Provide the (x, y) coordinate of the cell's center where the given text is located.  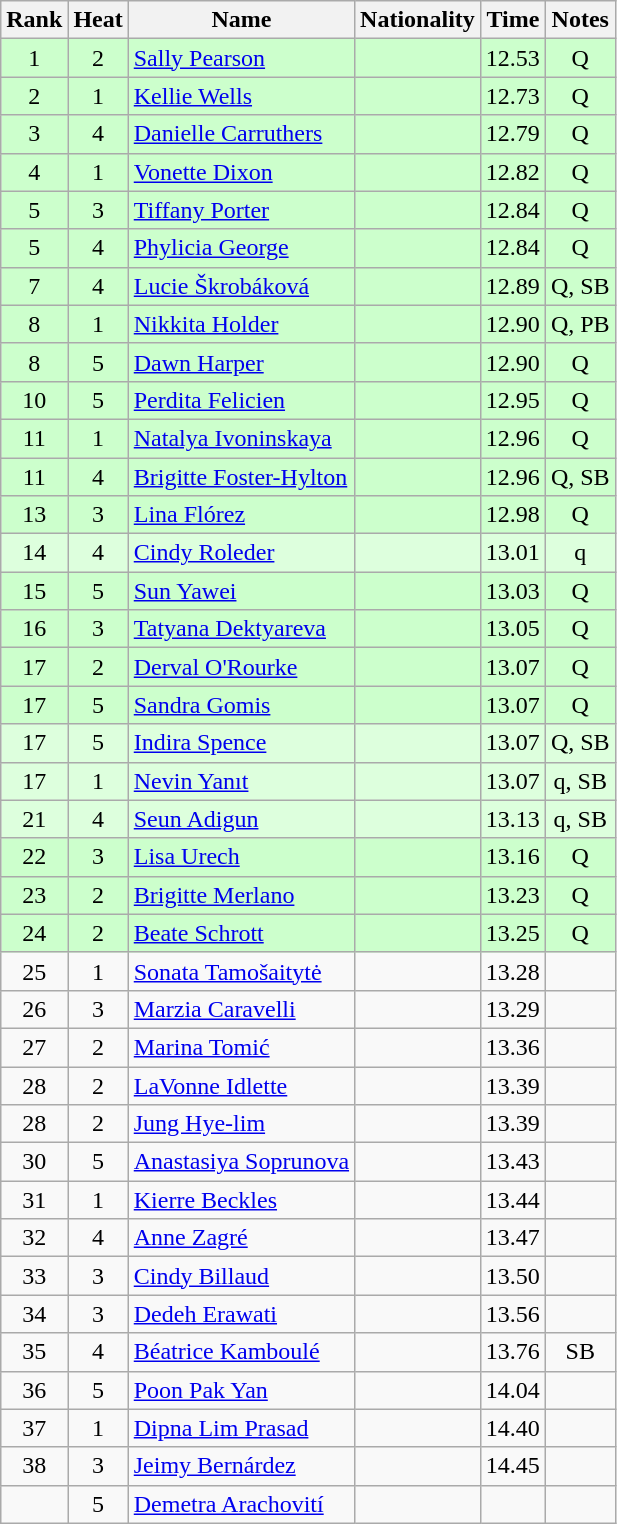
Sally Pearson (241, 58)
27 (34, 1047)
Sonata Tamošaitytė (241, 971)
Anastasiya Soprunova (241, 1162)
25 (34, 971)
Brigitte Foster-Hylton (241, 477)
21 (34, 819)
12.98 (512, 515)
12.79 (512, 134)
36 (34, 1390)
LaVonne Idlette (241, 1085)
Lisa Urech (241, 857)
Cindy Billaud (241, 1276)
Cindy Roleder (241, 553)
7 (34, 286)
Danielle Carruthers (241, 134)
13.23 (512, 895)
31 (34, 1200)
14 (34, 553)
Lucie Škrobáková (241, 286)
13.50 (512, 1276)
Dawn Harper (241, 362)
26 (34, 1009)
10 (34, 400)
Marina Tomić (241, 1047)
Nikkita Holder (241, 324)
Poon Pak Yan (241, 1390)
Phylicia George (241, 248)
SB (580, 1352)
30 (34, 1162)
13.47 (512, 1238)
14.40 (512, 1428)
Q, PB (580, 324)
Demetra Arachovití (241, 1504)
13.16 (512, 857)
12.82 (512, 172)
Indira Spence (241, 743)
13.01 (512, 553)
Kellie Wells (241, 96)
Derval O'Rourke (241, 667)
Anne Zagré (241, 1238)
Dedeh Erawati (241, 1314)
Vonette Dixon (241, 172)
13.03 (512, 591)
Nationality (418, 20)
23 (34, 895)
24 (34, 933)
33 (34, 1276)
13.29 (512, 1009)
12.95 (512, 400)
38 (34, 1466)
13.76 (512, 1352)
Jung Hye-lim (241, 1124)
Natalya Ivoninskaya (241, 438)
Name (241, 20)
Sun Yawei (241, 591)
34 (34, 1314)
13.05 (512, 629)
Tatyana Dektyareva (241, 629)
13 (34, 515)
14.04 (512, 1390)
Time (512, 20)
Dipna Lim Prasad (241, 1428)
13.43 (512, 1162)
Brigitte Merlano (241, 895)
Marzia Caravelli (241, 1009)
14.45 (512, 1466)
q (580, 553)
12.73 (512, 96)
Kierre Beckles (241, 1200)
32 (34, 1238)
13.25 (512, 933)
37 (34, 1428)
13.13 (512, 819)
Sandra Gomis (241, 705)
13.28 (512, 971)
Notes (580, 20)
15 (34, 591)
Perdita Felicien (241, 400)
Lina Flórez (241, 515)
Beate Schrott (241, 933)
Nevin Yanıt (241, 781)
12.53 (512, 58)
13.56 (512, 1314)
35 (34, 1352)
13.44 (512, 1200)
Seun Adigun (241, 819)
Heat (98, 20)
Jeimy Bernárdez (241, 1466)
13.36 (512, 1047)
Rank (34, 20)
Béatrice Kamboulé (241, 1352)
Tiffany Porter (241, 210)
12.89 (512, 286)
22 (34, 857)
16 (34, 629)
